Pinpoint the cell where the given text exists, returning its [X, Y] midpoint coordinate. 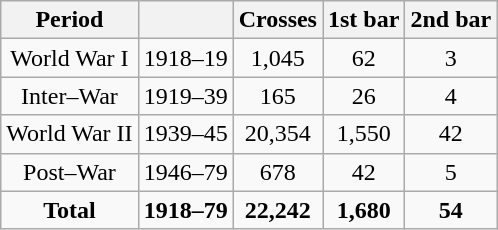
1,680 [363, 210]
1918–19 [186, 58]
1,550 [363, 134]
2nd bar [451, 20]
165 [278, 96]
Crosses [278, 20]
Period [70, 20]
World War I [70, 58]
22,242 [278, 210]
4 [451, 96]
Inter–War [70, 96]
1st bar [363, 20]
1946–79 [186, 172]
1918–79 [186, 210]
20,354 [278, 134]
678 [278, 172]
1939–45 [186, 134]
1919–39 [186, 96]
3 [451, 58]
Total [70, 210]
26 [363, 96]
5 [451, 172]
Post–War [70, 172]
54 [451, 210]
World War II [70, 134]
1,045 [278, 58]
62 [363, 58]
